From the cell containing the given text, extract its center point as [x, y] coordinate. 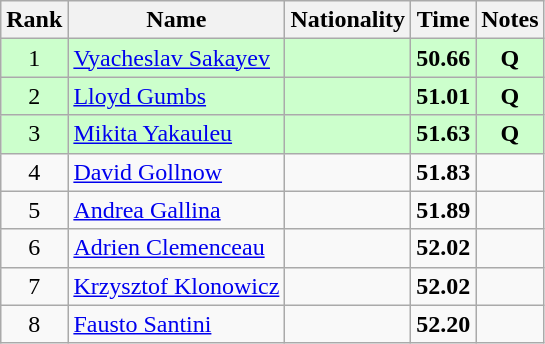
Lloyd Gumbs [176, 96]
Adrien Clemenceau [176, 248]
Vyacheslav Sakayev [176, 58]
Andrea Gallina [176, 210]
51.01 [444, 96]
1 [34, 58]
51.63 [444, 134]
4 [34, 172]
3 [34, 134]
50.66 [444, 58]
Fausto Santini [176, 324]
5 [34, 210]
Rank [34, 20]
Nationality [348, 20]
51.89 [444, 210]
51.83 [444, 172]
David Gollnow [176, 172]
8 [34, 324]
6 [34, 248]
7 [34, 286]
52.20 [444, 324]
2 [34, 96]
Time [444, 20]
Krzysztof Klonowicz [176, 286]
Mikita Yakauleu [176, 134]
Notes [510, 20]
Name [176, 20]
